Return the (X, Y) coordinate for the center point of the cell that contains the specified text.  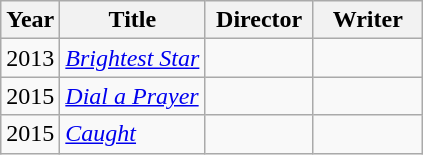
Writer (368, 20)
Brightest Star (132, 58)
Title (132, 20)
Dial a Prayer (132, 96)
2013 (30, 58)
Caught (132, 134)
Director (260, 20)
Year (30, 20)
